Return [x, y] of the center of cell containing provided text 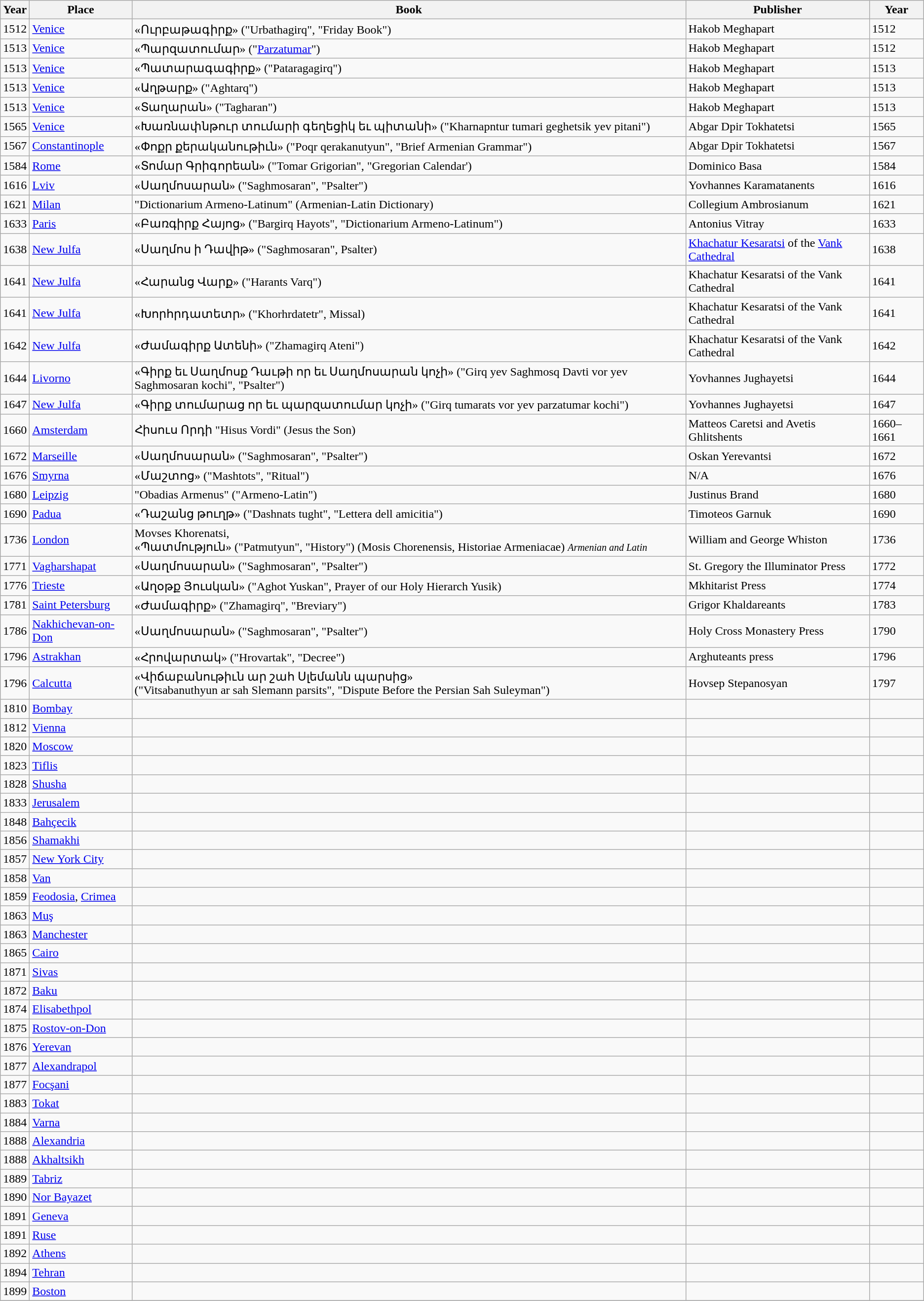
Alexandria [81, 1141]
«Մաշտոց» ("Mashtots", "Ritual") [409, 476]
Amsterdam [81, 430]
1857 [15, 859]
William and George Whiston [777, 540]
Collegium Ambrosianum [777, 204]
1812 [15, 727]
Tehran [81, 1272]
1875 [15, 1028]
Dominico Basa [777, 166]
1890 [15, 1197]
Shamakhi [81, 841]
Van [81, 878]
1892 [15, 1254]
«Խառնափնթուր տումարի գեղեցիկ եւ պիտանի» ("Kharnapntur tumari geghetsik yev pitani") [409, 127]
1858 [15, 878]
Manchester [81, 934]
1848 [15, 822]
«Տոմար Գրիգորեան» ("Tomar Grigorian", "Gregorian Calendar') [409, 166]
1774 [896, 586]
«Վիճաբանութիւն ար շահ Սլեմանն պարսից» ("Vitsabanuthyun ar sah Slemann parsits", "Dispute Before the Persian Sah Suleyman") [409, 683]
Hovsep Stepanosyan [777, 683]
Moscow [81, 746]
Marseille [81, 456]
«Գիրք եւ Սաղմոսք Դաւթի որ եւ Սաղմոսարան կոչի» ("Girq yev Saghmosq Davti vor yev Saghmosaran kochi", "Psalter") [409, 378]
«Ժամագիրք Ատենի» ("Zhamagirq Ateni") [409, 345]
Baku [81, 991]
Bombay [81, 709]
New York City [81, 859]
Padua [81, 514]
«Տաղարան» ("Tagharan") [409, 107]
Timoteos Garnuk [777, 514]
1856 [15, 841]
1876 [15, 1047]
Boston [81, 1291]
Oskan Yerevantsi [777, 456]
1871 [15, 972]
Athens [81, 1254]
Mkhitarist Press [777, 586]
Focşani [81, 1084]
Rostov-on-Don [81, 1028]
1810 [15, 709]
St. Gregory the Illuminator Press [777, 566]
Justinus Brand [777, 495]
«Հարանց Վարք» ("Harants Varq") [409, 281]
Bahçecik [81, 822]
Alexandrapol [81, 1066]
London [81, 540]
Cairo [81, 953]
1872 [15, 991]
Jerusalem [81, 803]
«Բառգիրք Հայոց» ("Bargirq Hayots", "Dictionarium Armeno-Latinum") [409, 224]
1786 [15, 631]
Geneva [81, 1216]
«Խորհրդատետր» ("Khorhrdatetr", Missal) [409, 314]
«Փոքր քերականութիւն» ("Poqr qerakanutyun", "Brief Armenian Grammar") [409, 146]
«Պատարագագիրք» ("Pataragagirq") [409, 68]
"Obadias Armenus" ("Armeno-Latin") [409, 495]
Milan [81, 204]
Vienna [81, 727]
1660 [15, 430]
Nor Bayazet [81, 1197]
1894 [15, 1272]
Calcutta [81, 683]
1833 [15, 803]
Tiflis [81, 765]
Ruse [81, 1235]
«Ժամագիրք» ("Zhamagirq", "Breviary") [409, 605]
Grigor Khaldareants [777, 605]
1797 [896, 683]
«Հրովարտակ» ("Hrovartak", "Decree") [409, 657]
Elisabethpol [81, 1009]
Book [409, 10]
1884 [15, 1122]
Yovhannes Karamatanents [777, 185]
Paris [81, 224]
Varna [81, 1122]
1823 [15, 765]
Matteos Caretsi and Avetis Ghlitshents [777, 430]
Livorno [81, 378]
Nakhichevan-on-Don [81, 631]
Հիսուս Որդի "Hisus Vordi" (Jesus the Son) [409, 430]
Tokat [81, 1103]
Holy Cross Monastery Press [777, 631]
Smyrna [81, 476]
Constantinople [81, 146]
1865 [15, 953]
1772 [896, 566]
Feodosia, Crimea [81, 897]
1889 [15, 1179]
1899 [15, 1291]
Place [81, 10]
«Դաշանց թուղթ» ("Dashnats tught", "Lettera dell amicitia") [409, 514]
Muş [81, 916]
1828 [15, 784]
1660–1661 [896, 430]
Lviv [81, 185]
«Պարզատումար» ("Parzatumar") [409, 48]
1771 [15, 566]
Tabriz [81, 1179]
«Աղօթք Յուսկան» ("Aghot Yuskan", Prayer of our Holy Hierarch Yusik) [409, 586]
"Dictionarium Armeno-Latinum" (Armenian-Latin Dictionary) [409, 204]
«Գիրք տումարաց որ եւ պարզատումար կոչի» ("Girq tumarats vor yev parzatumar kochi") [409, 404]
Yerevan [81, 1047]
Akhaltsikh [81, 1160]
Rome [81, 166]
Astrakhan [81, 657]
1781 [15, 605]
1776 [15, 586]
Sivas [81, 972]
«Աղթարք» ("Aghtarq") [409, 88]
Saint Petersburg [81, 605]
1859 [15, 897]
«Ուրբաթագիրք» ("Urbathagirq", "Friday Book") [409, 29]
Trieste [81, 586]
Leipzig [81, 495]
1883 [15, 1103]
1783 [896, 605]
«Սաղմոս ի Դավիթ» ("Saghmosaran", Psalter) [409, 249]
1820 [15, 746]
1874 [15, 1009]
Shusha [81, 784]
Arghuteants press [777, 657]
Movses Khorenatsi, «Պատմություն» ("Patmutyun", "History") (Mosis Chorenensis, Historiae Armeniacae) Armenian and Latin [409, 540]
1790 [896, 631]
Vagharshapat [81, 566]
N/A [777, 476]
Publisher [777, 10]
Antonius Vitray [777, 224]
